Detect which cell encompasses the target text, then output its [X, Y] center coordinate. 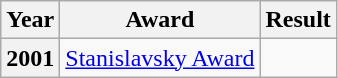
Award [160, 20]
Result [298, 20]
Year [30, 20]
Stanislavsky Award [160, 58]
2001 [30, 58]
